Output the [x, y] coordinate of the center of the cell containing the given text.  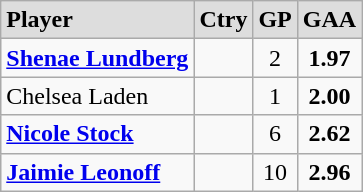
2.96 [329, 172]
Chelsea Laden [98, 96]
Player [98, 20]
2.62 [329, 134]
1 [275, 96]
10 [275, 172]
Ctry [224, 20]
Jaimie Leonoff [98, 172]
Nicole Stock [98, 134]
GP [275, 20]
1.97 [329, 58]
2.00 [329, 96]
GAA [329, 20]
2 [275, 58]
Shenae Lundberg [98, 58]
6 [275, 134]
